Return the (x, y) coordinate for the center point of the cell that contains the specified text.  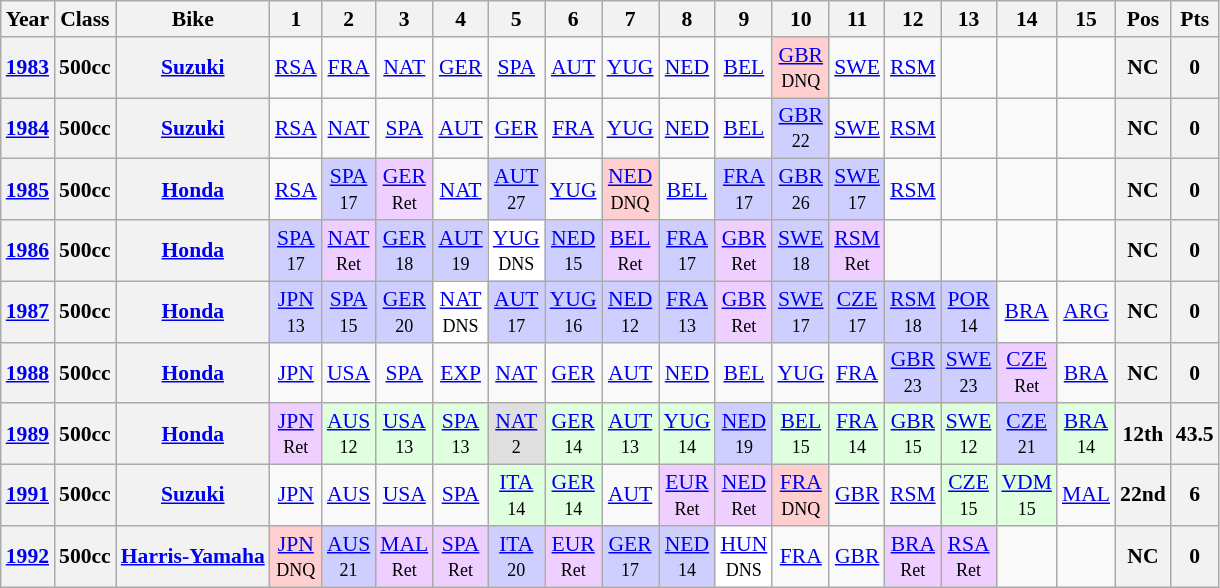
NAT2 (516, 434)
43.5 (1195, 434)
YUG16 (574, 312)
Pts (1195, 19)
1986 (28, 250)
BRA14 (1086, 434)
12 (913, 19)
5 (516, 19)
BELRet (630, 250)
BRARet (913, 556)
FRADNQ (800, 496)
ITA20 (516, 556)
RSARet (969, 556)
YUGDNS (516, 250)
GBR15 (913, 434)
11 (857, 19)
CZE21 (1026, 434)
1 (296, 19)
2 (348, 19)
GBRDNQ (800, 68)
GER18 (404, 250)
GERRet (404, 190)
SPARet (460, 556)
FRA13 (688, 312)
10 (800, 19)
1989 (28, 434)
RSM18 (913, 312)
GER17 (630, 556)
Class (85, 19)
SWE23 (969, 372)
9 (744, 19)
USA13 (404, 434)
JPNDNQ (296, 556)
ARG (1086, 312)
MALRet (404, 556)
NED15 (574, 250)
POR14 (969, 312)
GBR22 (800, 128)
AUT27 (516, 190)
RSMRet (857, 250)
14 (1026, 19)
1988 (28, 372)
NEDRet (744, 496)
SPA15 (348, 312)
CZERet (1026, 372)
7 (630, 19)
CZE15 (969, 496)
NATRet (348, 250)
Harris-Yamaha (193, 556)
CZE17 (857, 312)
3 (404, 19)
1991 (28, 496)
YUG14 (688, 434)
1992 (28, 556)
HUNDNS (744, 556)
JPN13 (296, 312)
1985 (28, 190)
SPA13 (460, 434)
15 (1086, 19)
22nd (1143, 496)
BEL15 (800, 434)
ITA14 (516, 496)
8 (688, 19)
1987 (28, 312)
Pos (1143, 19)
VDM15 (1026, 496)
NEDDNQ (630, 190)
GBR26 (800, 190)
SWE12 (969, 434)
NATDNS (460, 312)
12th (1143, 434)
EXP (460, 372)
AUS21 (348, 556)
1983 (28, 68)
AUS12 (348, 434)
GBR23 (913, 372)
NED12 (630, 312)
NED19 (744, 434)
NED14 (688, 556)
MAL (1086, 496)
JPNRet (296, 434)
AUS (348, 496)
SWE18 (800, 250)
1984 (28, 128)
GER20 (404, 312)
4 (460, 19)
AUT13 (630, 434)
AUT17 (516, 312)
Bike (193, 19)
FRA14 (857, 434)
AUT19 (460, 250)
Year (28, 19)
13 (969, 19)
